Identify which cell holds the provided text, then report its [X, Y] central coordinate. 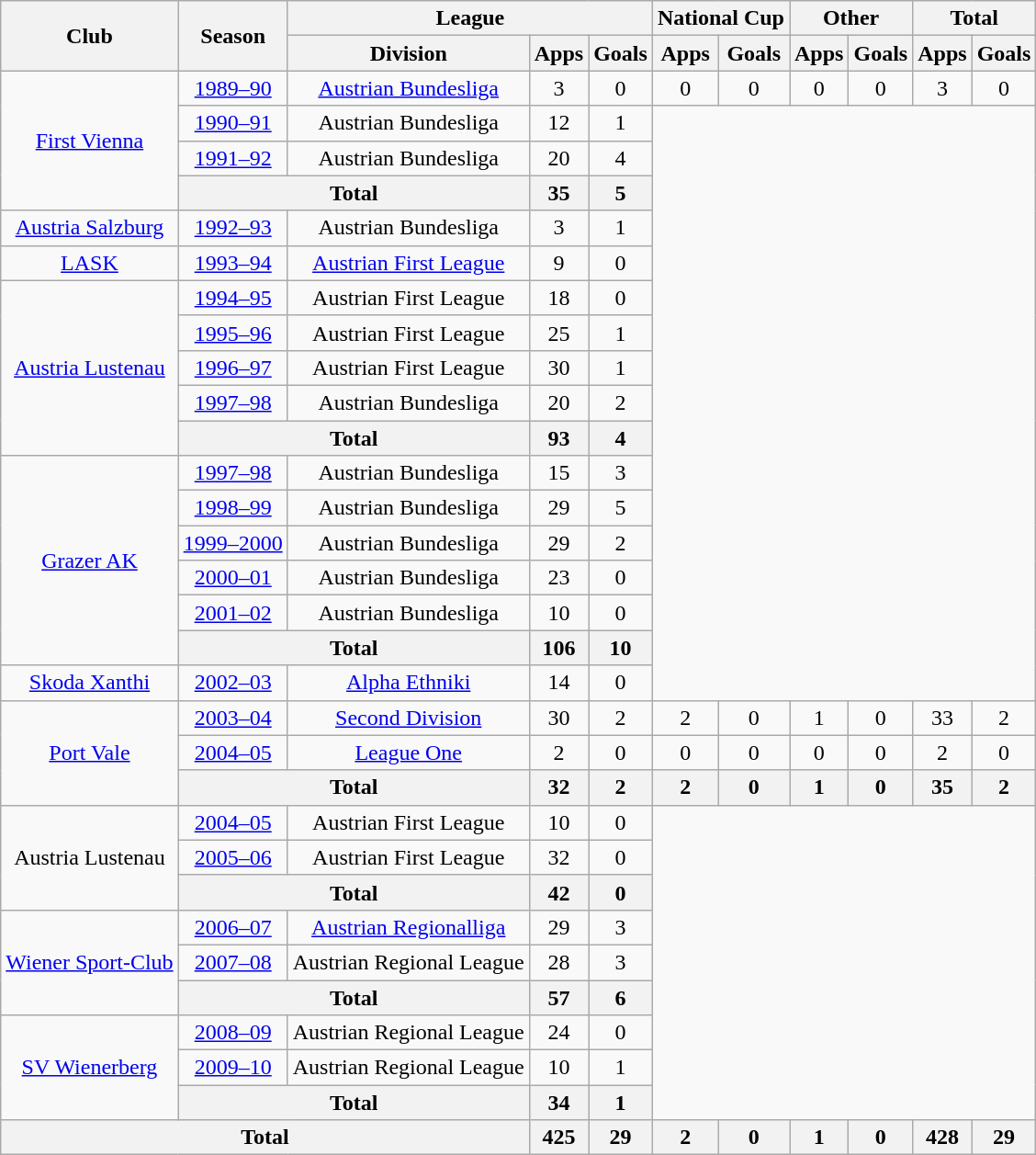
Second Division [408, 718]
1989–90 [233, 88]
93 [558, 438]
Port Vale [90, 753]
Other [851, 18]
League One [408, 753]
Season [233, 36]
2001–02 [233, 613]
42 [558, 892]
2007–08 [233, 962]
First Vienna [90, 141]
1998–99 [233, 508]
18 [558, 298]
14 [558, 683]
SV Wienerberg [90, 1068]
Skoda Xanthi [90, 683]
1991–92 [233, 158]
Club [90, 36]
1993–94 [233, 263]
Wiener Sport-Club [90, 962]
Alpha Ethniki [408, 683]
425 [558, 1138]
National Cup [720, 18]
1992–93 [233, 228]
Austria Salzburg [90, 228]
25 [558, 333]
Austrian Regionalliga [408, 927]
2000–01 [233, 578]
1990–91 [233, 123]
28 [558, 962]
1996–97 [233, 368]
57 [558, 997]
24 [558, 1033]
1994–95 [233, 298]
Division [408, 53]
Grazer AK [90, 561]
1995–96 [233, 333]
12 [558, 123]
15 [558, 473]
428 [942, 1138]
33 [942, 718]
2003–04 [233, 718]
1999–2000 [233, 543]
2002–03 [233, 683]
34 [558, 1103]
2009–10 [233, 1068]
23 [558, 578]
106 [558, 648]
2006–07 [233, 927]
League [470, 18]
LASK [90, 263]
6 [621, 997]
2008–09 [233, 1033]
9 [558, 263]
2005–06 [233, 857]
